Provide the [X, Y] coordinate of the cell's center where the given text is located.  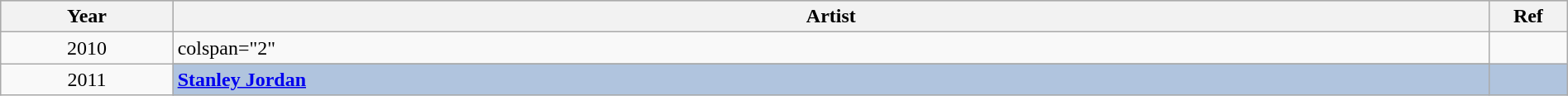
colspan="2" [830, 48]
Ref [1528, 17]
Stanley Jordan [830, 79]
Artist [830, 17]
2010 [87, 48]
2011 [87, 79]
Year [87, 17]
